Extract the (x, y) coordinate from the center of the cell holding the provided text.  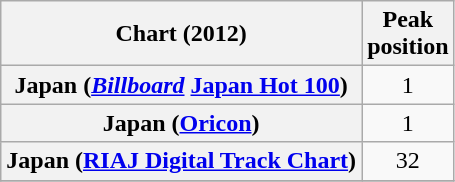
Peakposition (408, 34)
Japan (Oricon) (182, 123)
Chart (2012) (182, 34)
Japan (Billboard Japan Hot 100) (182, 85)
32 (408, 161)
Japan (RIAJ Digital Track Chart) (182, 161)
